Find where the given text appears and provide that cell's center as (X, Y) coordinate. 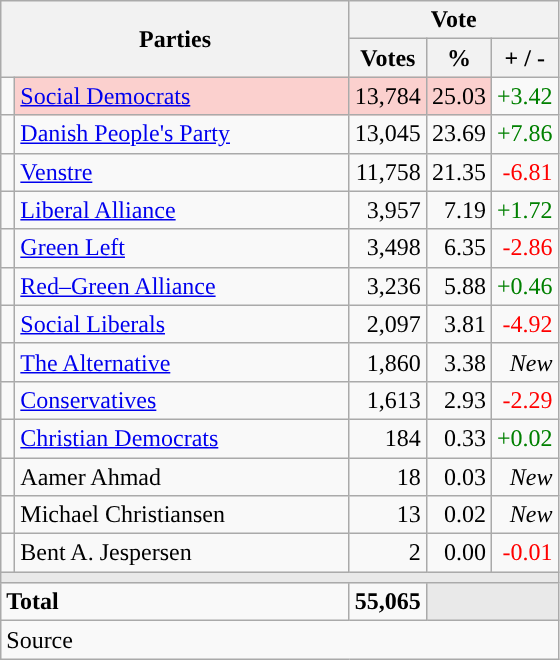
-6.81 (524, 172)
0.33 (458, 438)
Danish People's Party (182, 134)
Source (280, 640)
3.38 (458, 362)
21.35 (458, 172)
2,097 (388, 324)
Liberal Alliance (182, 210)
+3.42 (524, 96)
0.03 (458, 477)
Total (176, 602)
6.35 (458, 248)
3,236 (388, 286)
-2.86 (524, 248)
+7.86 (524, 134)
1,860 (388, 362)
Aamer Ahmad (182, 477)
Social Democrats (182, 96)
Green Left (182, 248)
7.19 (458, 210)
+1.72 (524, 210)
Bent A. Jespersen (182, 553)
Vote (454, 20)
-2.29 (524, 400)
25.03 (458, 96)
Votes (388, 58)
3.81 (458, 324)
5.88 (458, 286)
13,784 (388, 96)
+0.02 (524, 438)
Conservatives (182, 400)
-0.01 (524, 553)
Michael Christiansen (182, 515)
1,613 (388, 400)
-4.92 (524, 324)
Red–Green Alliance (182, 286)
% (458, 58)
The Alternative (182, 362)
+ / - (524, 58)
55,065 (388, 602)
11,758 (388, 172)
18 (388, 477)
13,045 (388, 134)
Christian Democrats (182, 438)
13 (388, 515)
23.69 (458, 134)
2.93 (458, 400)
2 (388, 553)
Parties (176, 39)
0.02 (458, 515)
3,498 (388, 248)
0.00 (458, 553)
Venstre (182, 172)
Social Liberals (182, 324)
3,957 (388, 210)
184 (388, 438)
+0.46 (524, 286)
